Return the (x, y) coordinate for the center point of the cell that contains the specified text.  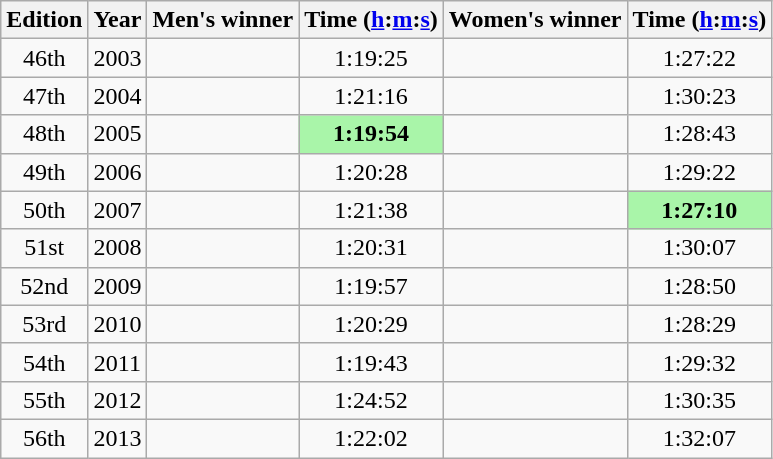
1:29:22 (700, 172)
2012 (118, 400)
1:22:02 (372, 438)
50th (44, 210)
2004 (118, 96)
2011 (118, 362)
1:27:22 (700, 58)
2013 (118, 438)
56th (44, 438)
1:19:54 (372, 134)
48th (44, 134)
Men's winner (223, 20)
1:20:29 (372, 324)
1:29:32 (700, 362)
2006 (118, 172)
54th (44, 362)
Edition (44, 20)
1:24:52 (372, 400)
53rd (44, 324)
55th (44, 400)
1:20:31 (372, 248)
1:27:10 (700, 210)
1:28:43 (700, 134)
1:32:07 (700, 438)
47th (44, 96)
2007 (118, 210)
1:21:16 (372, 96)
1:20:28 (372, 172)
52nd (44, 286)
2003 (118, 58)
46th (44, 58)
1:19:25 (372, 58)
2010 (118, 324)
2008 (118, 248)
2009 (118, 286)
1:19:43 (372, 362)
51st (44, 248)
1:30:23 (700, 96)
1:28:29 (700, 324)
49th (44, 172)
1:30:35 (700, 400)
Women's winner (535, 20)
1:30:07 (700, 248)
1:19:57 (372, 286)
1:21:38 (372, 210)
2005 (118, 134)
1:28:50 (700, 286)
Year (118, 20)
